Scan for the cell matching the given text and deliver its (x, y) coordinate at center. 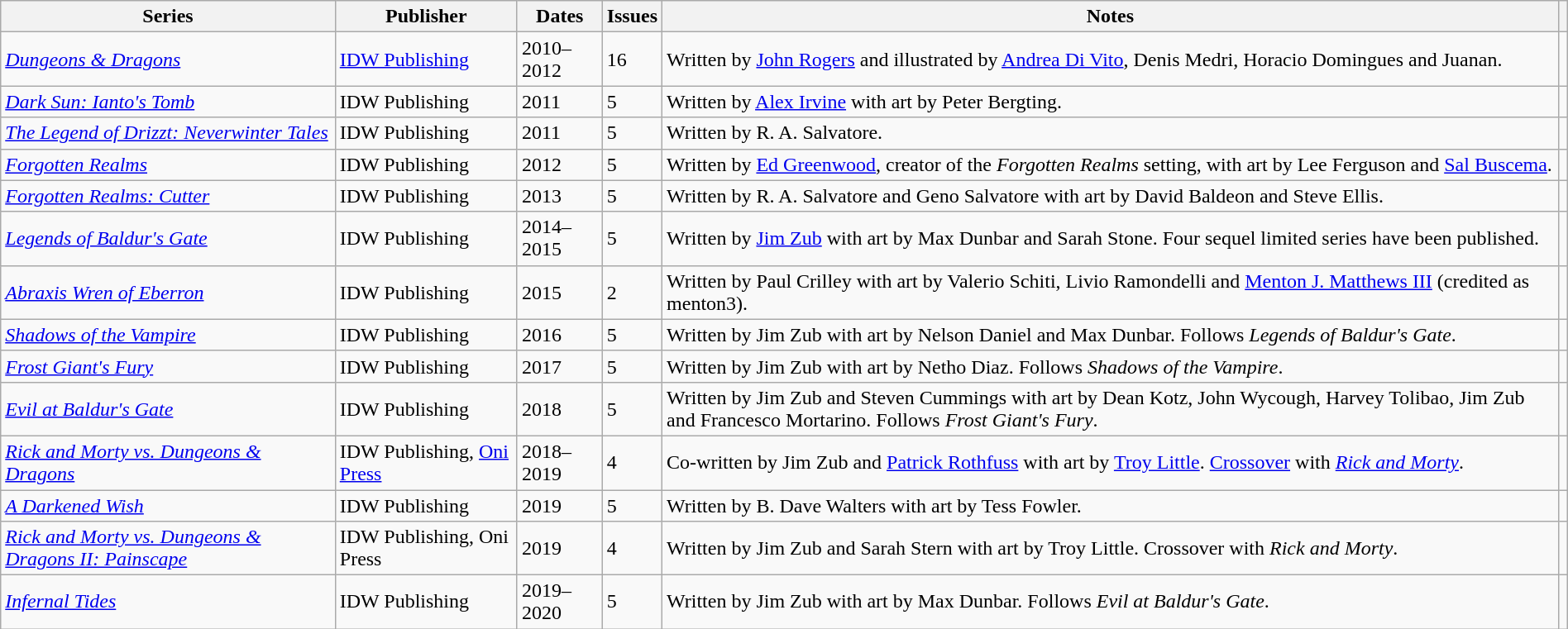
A Darkened Wish (169, 505)
Written by Paul Crilley with art by Valerio Schiti, Livio Ramondelli and Menton J. Matthews III (credited as menton3). (1111, 293)
Forgotten Realms (169, 164)
Abraxis Wren of Eberron (169, 293)
Written by John Rogers and illustrated by Andrea Di Vito, Denis Medri, Horacio Domingues and Juanan. (1111, 60)
Rick and Morty vs. Dungeons & Dragons II: Painscape (169, 549)
16 (632, 60)
2013 (559, 196)
Dates (559, 17)
Forgotten Realms: Cutter (169, 196)
2018 (559, 408)
Dungeons & Dragons (169, 60)
Publisher (426, 17)
Written by Alex Irvine with art by Peter Bergting. (1111, 102)
2016 (559, 335)
2015 (559, 293)
Written by Jim Zub and Sarah Stern with art by Troy Little. Crossover with Rick and Morty. (1111, 549)
2012 (559, 164)
Written by Jim Zub with art by Netho Diaz. Follows Shadows of the Vampire. (1111, 366)
2019–2020 (559, 602)
Written by Jim Zub with art by Max Dunbar. Follows Evil at Baldur's Gate. (1111, 602)
The Legend of Drizzt: Neverwinter Tales (169, 133)
Notes (1111, 17)
Written by Ed Greenwood, creator of the Forgotten Realms setting, with art by Lee Ferguson and Sal Buscema. (1111, 164)
2018–2019 (559, 463)
Written by R. A. Salvatore. (1111, 133)
2017 (559, 366)
Legends of Baldur's Gate (169, 238)
Series (169, 17)
Frost Giant's Fury (169, 366)
2010–2012 (559, 60)
Dark Sun: Ianto's Tomb (169, 102)
Rick and Morty vs. Dungeons & Dragons (169, 463)
Shadows of the Vampire (169, 335)
2 (632, 293)
Infernal Tides (169, 602)
2014–2015 (559, 238)
Written by Jim Zub with art by Max Dunbar and Sarah Stone. Four sequel limited series have been published. (1111, 238)
Issues (632, 17)
Evil at Baldur's Gate (169, 408)
Co-written by Jim Zub and Patrick Rothfuss with art by Troy Little. Crossover with Rick and Morty. (1111, 463)
Written by Jim Zub with art by Nelson Daniel and Max Dunbar. Follows Legends of Baldur's Gate. (1111, 335)
Written by B. Dave Walters with art by Tess Fowler. (1111, 505)
Written by R. A. Salvatore and Geno Salvatore with art by David Baldeon and Steve Ellis. (1111, 196)
